Scan for the cell matching the given text and deliver its (x, y) coordinate at center. 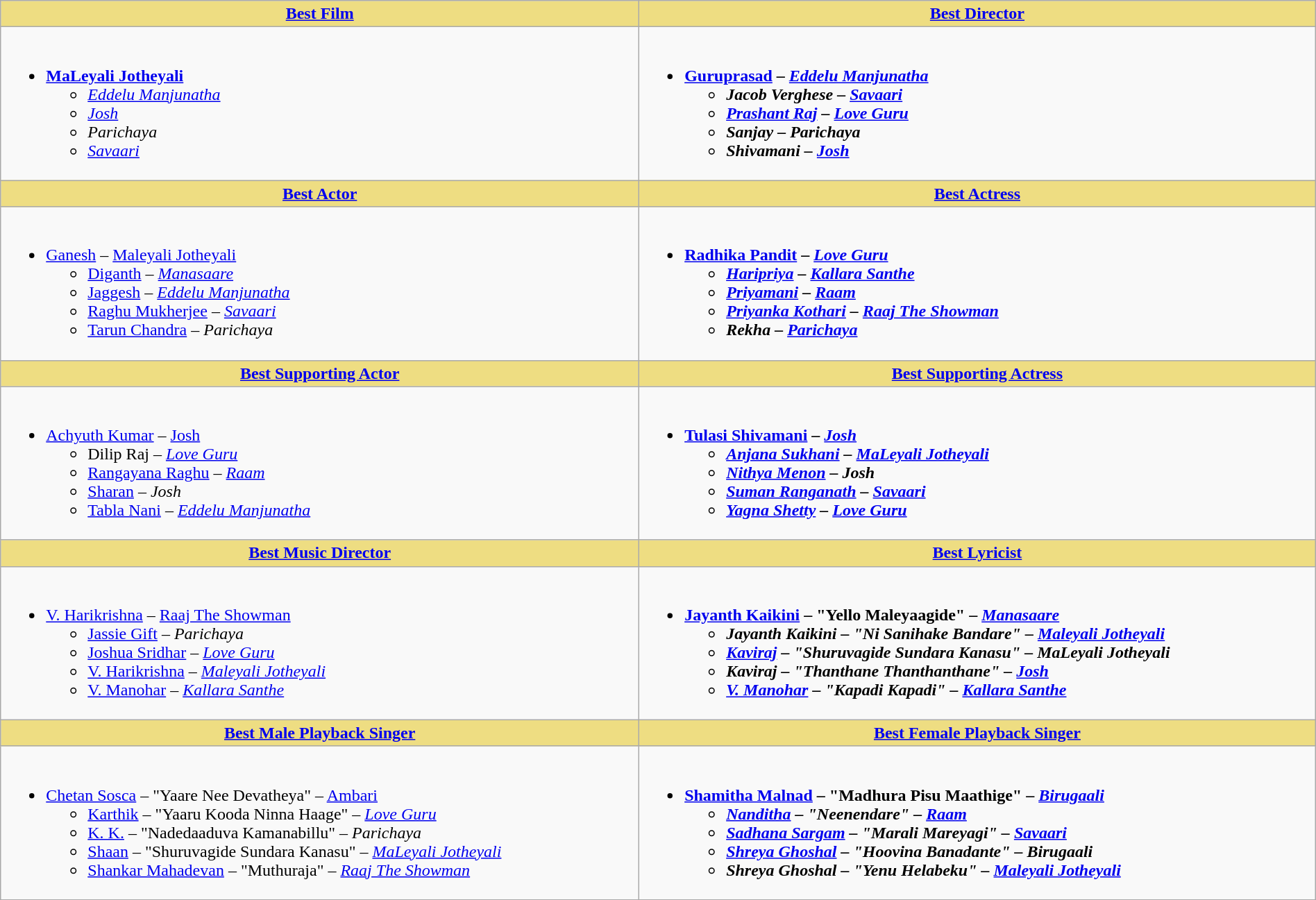
Radhika Pandit – Love GuruHaripriya – Kallara SanthePriyamani – RaamPriyanka Kothari – Raaj The ShowmanRekha – Parichaya (977, 283)
Best Music Director (320, 553)
Ganesh – Maleyali JotheyaliDiganth – ManasaareJaggesh – Eddelu ManjunathaRaghu Mukherjee – SavaariTarun Chandra – Parichaya (320, 283)
Best Director (977, 14)
V. Harikrishna – Raaj The ShowmanJassie Gift – ParichayaJoshua Sridhar – Love GuruV. Harikrishna – Maleyali JotheyaliV. Manohar – Kallara Santhe (320, 643)
Best Supporting Actor (320, 373)
Best Actress (977, 194)
MaLeyali JotheyaliEddelu ManjunathaJoshParichayaSavaari (320, 104)
Best Supporting Actress (977, 373)
Best Female Playback Singer (977, 733)
Best Film (320, 14)
Best Lyricist (977, 553)
Achyuth Kumar – JoshDilip Raj – Love GuruRangayana Raghu – RaamSharan – JoshTabla Nani – Eddelu Manjunatha (320, 464)
Guruprasad – Eddelu ManjunathaJacob Verghese – SavaariPrashant Raj – Love GuruSanjay – ParichayaShivamani – Josh (977, 104)
Best Actor (320, 194)
Tulasi Shivamani – JoshAnjana Sukhani – MaLeyali JotheyaliNithya Menon – JoshSuman Ranganath – SavaariYagna Shetty – Love Guru (977, 464)
Best Male Playback Singer (320, 733)
